Pinpoint the cell where the given text exists, returning its (X, Y) midpoint coordinate. 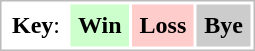
Key: (36, 25)
Win (100, 25)
Loss (163, 25)
Bye (224, 25)
